Provide the (x, y) coordinate of the cell's center where the given text is located.  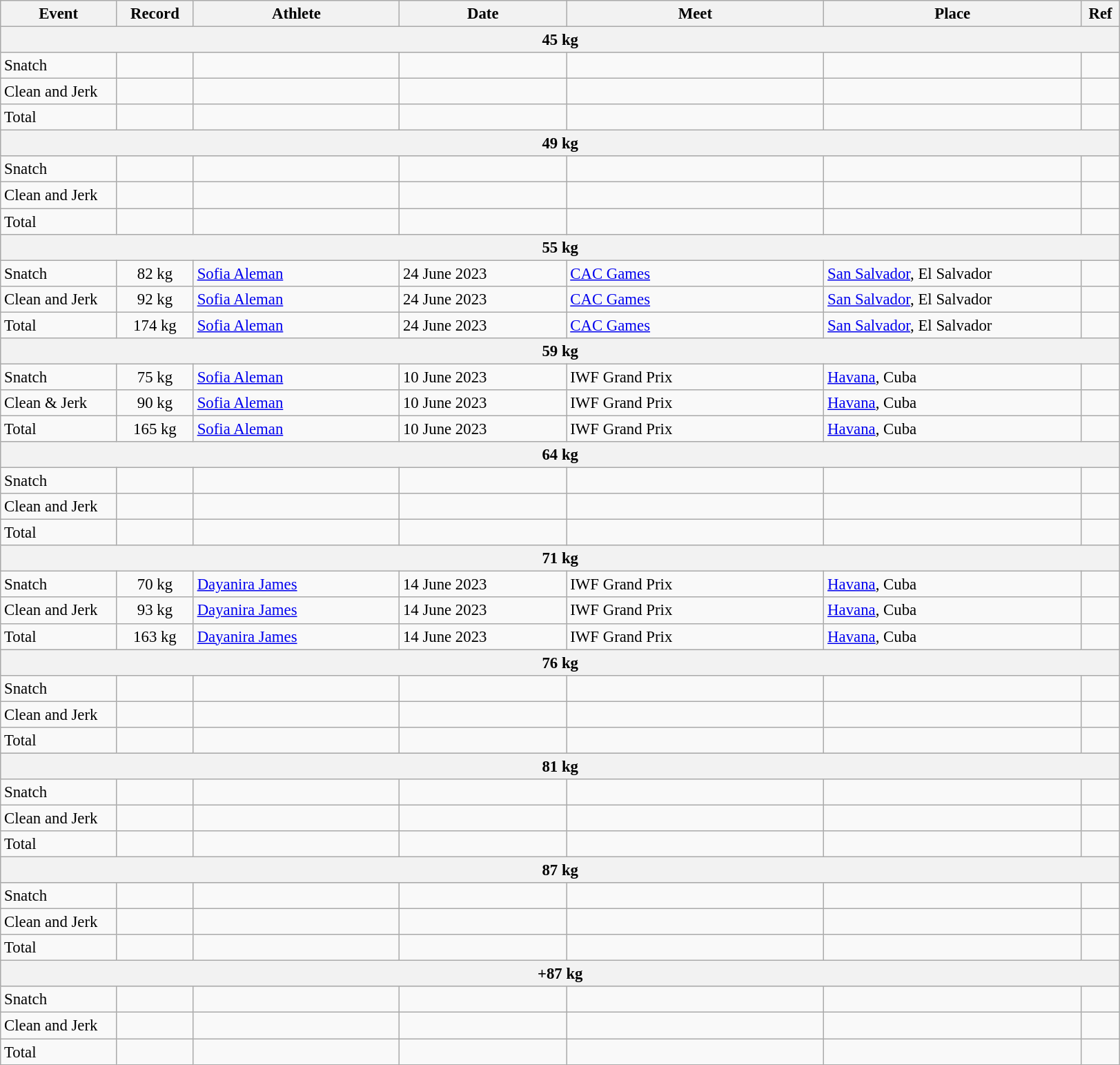
75 kg (155, 377)
92 kg (155, 299)
165 kg (155, 429)
163 kg (155, 636)
70 kg (155, 585)
49 kg (560, 144)
Athlete (296, 14)
Place (952, 14)
Ref (1101, 14)
76 kg (560, 663)
59 kg (560, 351)
Date (483, 14)
90 kg (155, 403)
Clean & Jerk (59, 403)
87 kg (560, 870)
81 kg (560, 766)
Record (155, 14)
82 kg (155, 273)
93 kg (155, 611)
Meet (696, 14)
174 kg (155, 325)
55 kg (560, 247)
71 kg (560, 558)
64 kg (560, 455)
+87 kg (560, 974)
Event (59, 14)
45 kg (560, 40)
